Output the (x, y) coordinate of the center of the cell containing the given text.  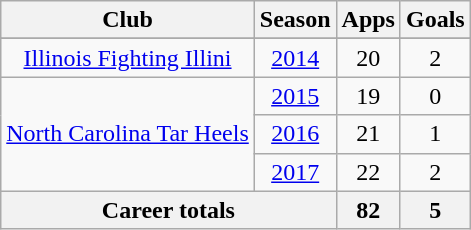
20 (368, 58)
Goals (435, 20)
2016 (295, 134)
82 (368, 210)
Apps (368, 20)
5 (435, 210)
19 (368, 96)
2015 (295, 96)
21 (368, 134)
Illinois Fighting Illini (128, 58)
Career totals (168, 210)
0 (435, 96)
Club (128, 20)
2017 (295, 172)
2014 (295, 58)
22 (368, 172)
Season (295, 20)
1 (435, 134)
North Carolina Tar Heels (128, 134)
